Pinpoint the cell where the given text exists, returning its [x, y] midpoint coordinate. 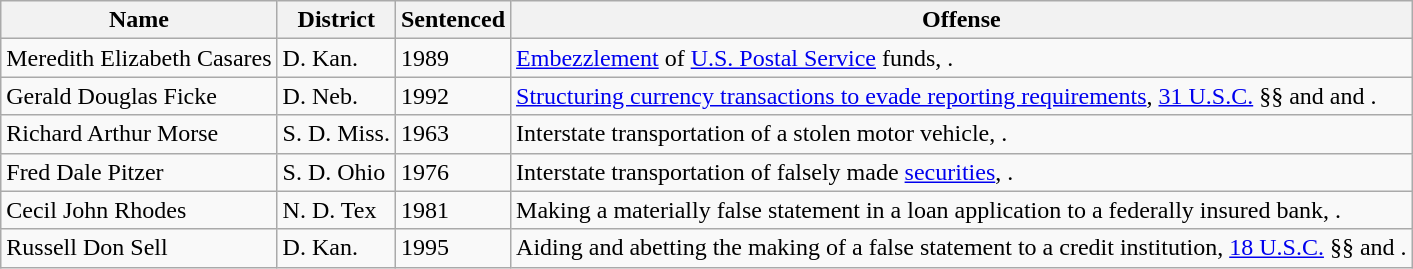
1989 [452, 58]
Sentenced [452, 20]
Embezzlement of U.S. Postal Service funds, . [962, 58]
Name [139, 20]
Interstate transportation of falsely made securities, . [962, 172]
1995 [452, 248]
D. Neb. [336, 96]
Offense [962, 20]
Russell Don Sell [139, 248]
District [336, 20]
1992 [452, 96]
Interstate transportation of a stolen motor vehicle, . [962, 134]
Making a materially false statement in a loan application to a federally insured bank, . [962, 210]
S. D. Ohio [336, 172]
Gerald Douglas Ficke [139, 96]
Fred Dale Pitzer [139, 172]
Meredith Elizabeth Casares [139, 58]
S. D. Miss. [336, 134]
Richard Arthur Morse [139, 134]
1963 [452, 134]
N. D. Tex [336, 210]
1981 [452, 210]
Aiding and abetting the making of a false statement to a credit institution, 18 U.S.C. §§ and . [962, 248]
Cecil John Rhodes [139, 210]
Structuring currency transactions to evade reporting requirements, 31 U.S.C. §§ and and . [962, 96]
1976 [452, 172]
